Provide the (x, y) coordinate of the cell's center where the given text is located.  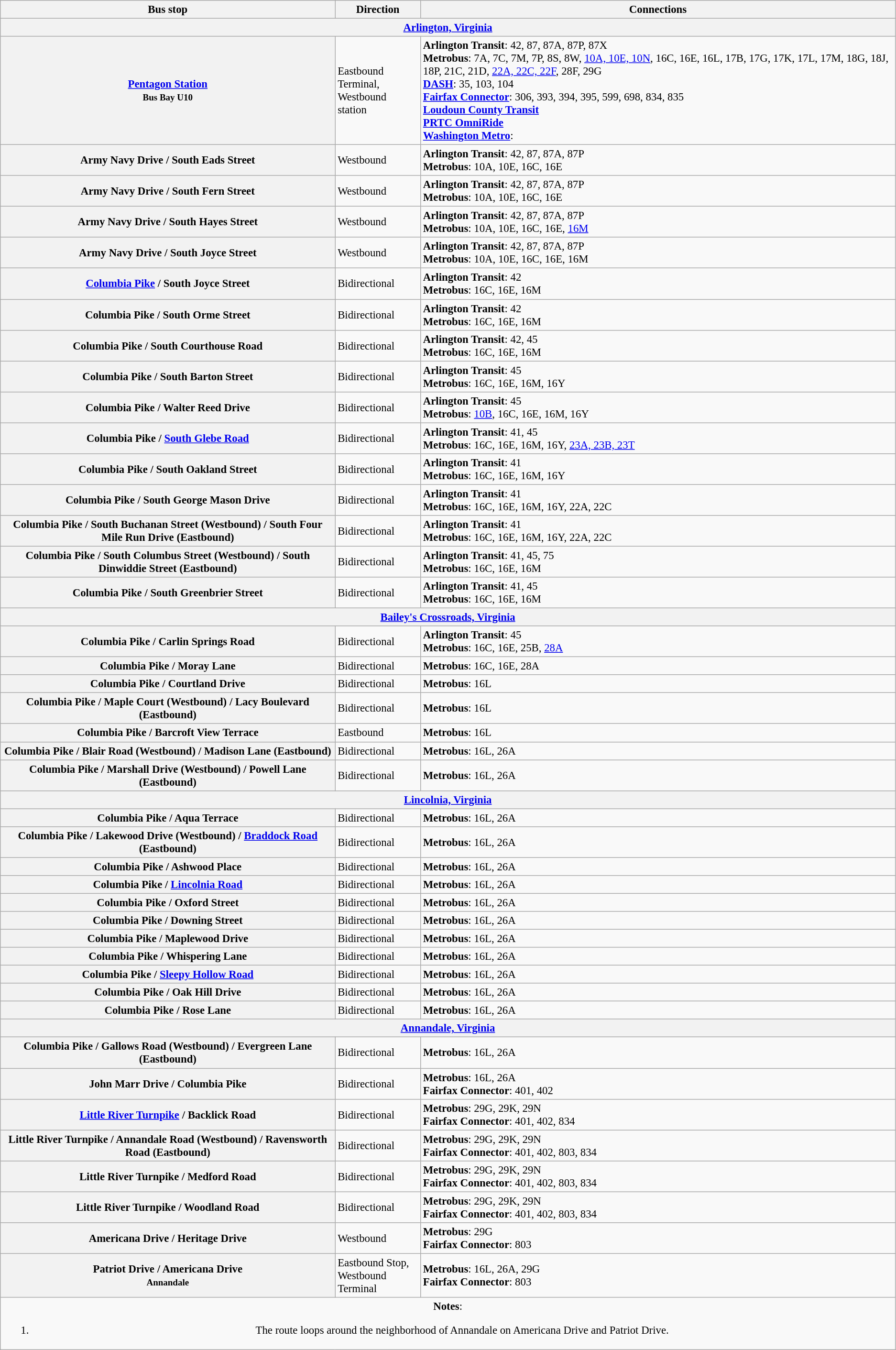
Little River Turnpike / Medford Road (168, 1176)
Arlington Transit: 45 Metrobus: 16C, 16E, 25B, 28A (658, 642)
Lincolnia, Virginia (448, 800)
Eastbound Stop, Westbound Terminal (378, 1275)
Annandale, Virginia (448, 1029)
Columbia Pike / South Courthouse Road (168, 345)
Columbia Pike / Moray Lane (168, 666)
Columbia Pike / South Greenbrier Street (168, 593)
Army Navy Drive / South Joyce Street (168, 252)
Columbia Pike / Gallows Road (Westbound) / Evergreen Lane (Eastbound) (168, 1053)
Little River Turnpike / Annandale Road (Westbound) / Ravensworth Road (Eastbound) (168, 1146)
Arlington Transit: 41 Metrobus: 16C, 16E, 16M, 16Y (658, 470)
Metrobus: 16L, 26A Fairfax Connector: 401, 402 (658, 1084)
Connections (658, 10)
Columbia Pike / South Columbus Street (Westbound) / South Dinwiddie Street (Eastbound) (168, 561)
Columbia Pike / South Joyce Street (168, 284)
Columbia Pike / South Buchanan Street (Westbound) / South Four Mile Run Drive (Eastbound) (168, 531)
Arlington Transit: 45 Metrobus: 16C, 16E, 16M, 16Y (658, 377)
Arlington Transit: 42, 45 Metrobus: 16C, 16E, 16M (658, 345)
Metrobus: 29G, 29K, 29N Fairfax Connector: 401, 402, 834 (658, 1114)
Columbia Pike / Sleepy Hollow Road (168, 975)
Pentagon StationBus Bay U10 (168, 91)
Bailey's Crossroads, Virginia (448, 617)
Little River Turnpike / Woodland Road (168, 1207)
Arlington Transit: 45 Metrobus: 10B, 16C, 16E, 16M, 16Y (658, 407)
Bus stop (168, 10)
Columbia Pike / Ashwood Place (168, 867)
Columbia Pike / Maplewood Drive (168, 939)
Metrobus: 29G Fairfax Connector: 803 (658, 1239)
Columbia Pike / Lincolnia Road (168, 885)
Columbia Pike / Courtland Drive (168, 684)
Columbia Pike / Lakewood Drive (Westbound) / Braddock Road (Eastbound) (168, 843)
Arlington Transit: 41, 45 Metrobus: 16C, 16E, 16M, 16Y, 23A, 23B, 23T (658, 438)
Patriot Drive / Americana DriveAnnandale (168, 1275)
Americana Drive / Heritage Drive (168, 1239)
Metrobus: 16L, 26A, 29G Fairfax Connector: 803 (658, 1275)
Columbia Pike / Marshall Drive (Westbound) / Powell Lane (Eastbound) (168, 776)
Columbia Pike / Downing Street (168, 921)
Direction (378, 10)
Eastbound Terminal, Westbound station (378, 91)
Columbia Pike / South Barton Street (168, 377)
Army Navy Drive / South Fern Street (168, 191)
Columbia Pike / Blair Road (Westbound) / Madison Lane (Eastbound) (168, 751)
Columbia Pike / South Orme Street (168, 315)
Columbia Pike / South George Mason Drive (168, 500)
Columbia Pike / South Glebe Road (168, 438)
Columbia Pike / Walter Reed Drive (168, 407)
Little River Turnpike / Backlick Road (168, 1114)
Columbia Pike / Carlin Springs Road (168, 642)
Army Navy Drive / South Eads Street (168, 161)
Arlington Transit: 41, 45 Metrobus: 16C, 16E, 16M (658, 593)
Eastbound (378, 733)
Columbia Pike / Oak Hill Drive (168, 992)
Columbia Pike / Whispering Lane (168, 956)
Arlington Transit: 41, 45, 75 Metrobus: 16C, 16E, 16M (658, 561)
Arlington, Virginia (448, 28)
Columbia Pike / Aqua Terrace (168, 818)
Columbia Pike / Rose Lane (168, 1010)
Columbia Pike / Barcroft View Terrace (168, 733)
Columbia Pike / Oxford Street (168, 902)
Army Navy Drive / South Hayes Street (168, 222)
Notes:The route loops around the neighborhood of Annandale on Americana Drive and Patriot Drive. (448, 1324)
Columbia Pike / Maple Court (Westbound) / Lacy Boulevard (Eastbound) (168, 709)
John Marr Drive / Columbia Pike (168, 1084)
Columbia Pike / South Oakland Street (168, 470)
Metrobus: 16C, 16E, 28A (658, 666)
